Detect which cell encompasses the target text, then output its (X, Y) center coordinate. 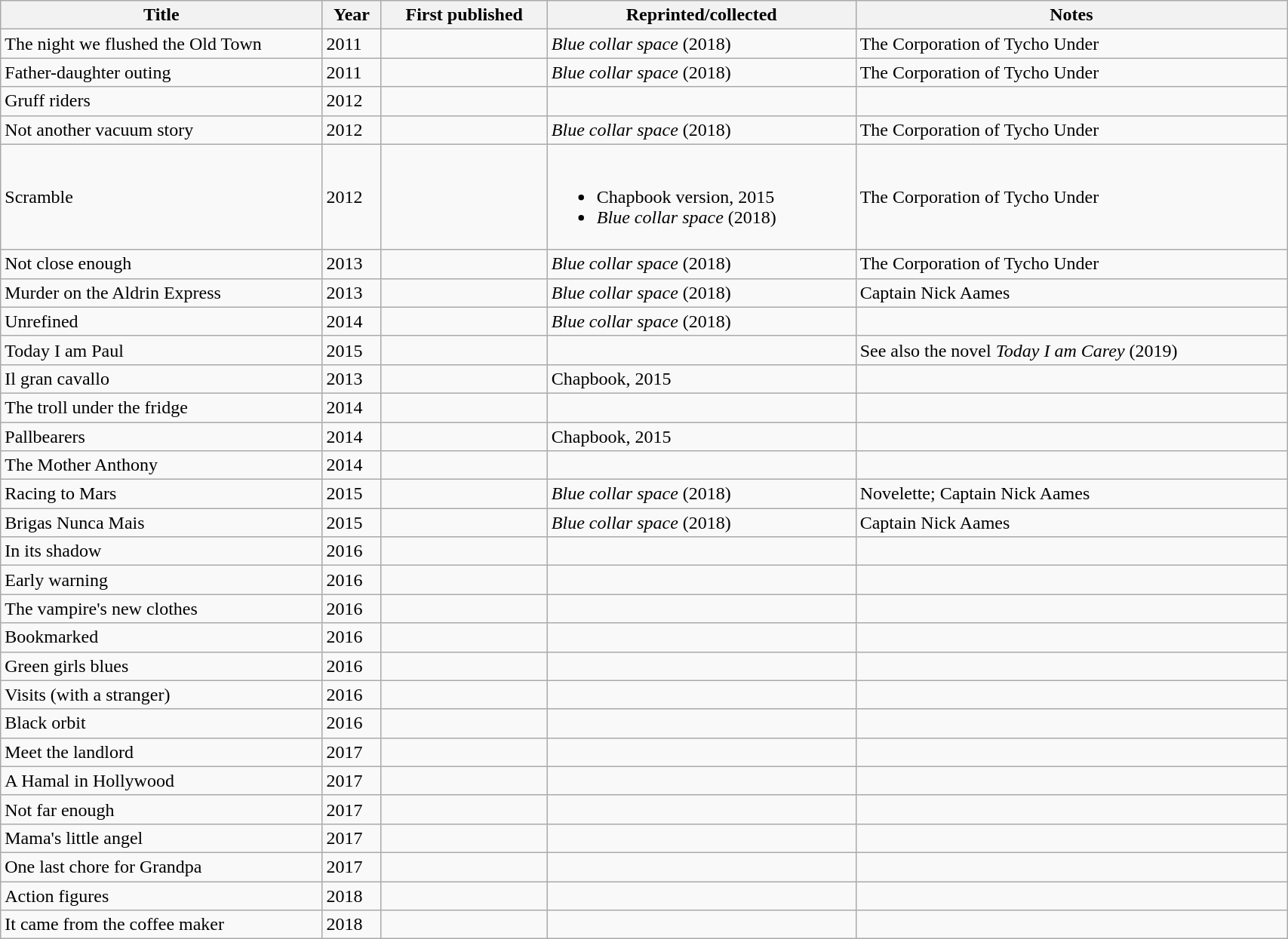
Novelette; Captain Nick Aames (1071, 494)
Reprinted/collected (702, 15)
The Mother Anthony (161, 465)
Father-daughter outing (161, 72)
Early warning (161, 580)
Not another vacuum story (161, 130)
Year (352, 15)
The vampire's new clothes (161, 609)
Black orbit (161, 723)
Visits (with a stranger) (161, 695)
One last chore for Grandpa (161, 867)
See also the novel Today I am Carey (2019) (1071, 350)
Green girls blues (161, 666)
Unrefined (161, 321)
Title (161, 15)
Il gran cavallo (161, 379)
First published (464, 15)
The night we flushed the Old Town (161, 44)
It came from the coffee maker (161, 925)
Chapbook version, 2015Blue collar space (2018) (702, 197)
Not close enough (161, 264)
In its shadow (161, 551)
Notes (1071, 15)
Pallbearers (161, 437)
Meet the landlord (161, 752)
Murder on the Aldrin Express (161, 293)
Racing to Mars (161, 494)
Brigas Nunca Mais (161, 523)
A Hamal in Hollywood (161, 781)
Bookmarked (161, 637)
The troll under the fridge (161, 407)
Scramble (161, 197)
Action figures (161, 895)
Gruff riders (161, 101)
Mama's little angel (161, 838)
Today I am Paul (161, 350)
Not far enough (161, 809)
